For the text-containing cell, return its midpoint in (x, y) coordinate format. 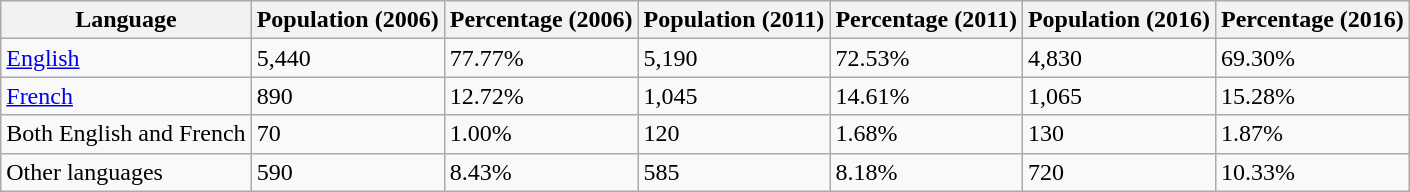
Percentage (2006) (541, 20)
1,065 (1118, 96)
890 (348, 96)
Language (126, 20)
Other languages (126, 172)
69.30% (1312, 58)
Population (2006) (348, 20)
Population (2011) (734, 20)
590 (348, 172)
585 (734, 172)
15.28% (1312, 96)
12.72% (541, 96)
8.18% (926, 172)
Percentage (2016) (1312, 20)
1,045 (734, 96)
720 (1118, 172)
Percentage (2011) (926, 20)
77.77% (541, 58)
72.53% (926, 58)
1.87% (1312, 134)
1.68% (926, 134)
4,830 (1118, 58)
130 (1118, 134)
English (126, 58)
1.00% (541, 134)
5,190 (734, 58)
70 (348, 134)
8.43% (541, 172)
14.61% (926, 96)
Both English and French (126, 134)
120 (734, 134)
5,440 (348, 58)
French (126, 96)
Population (2016) (1118, 20)
10.33% (1312, 172)
